From the cell containing the given text, extract its center point as [x, y] coordinate. 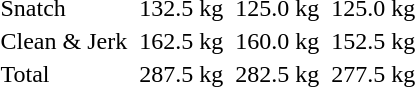
162.5 kg [182, 41]
160.0 kg [278, 41]
